Scan for the cell matching the given text and deliver its [X, Y] coordinate at center. 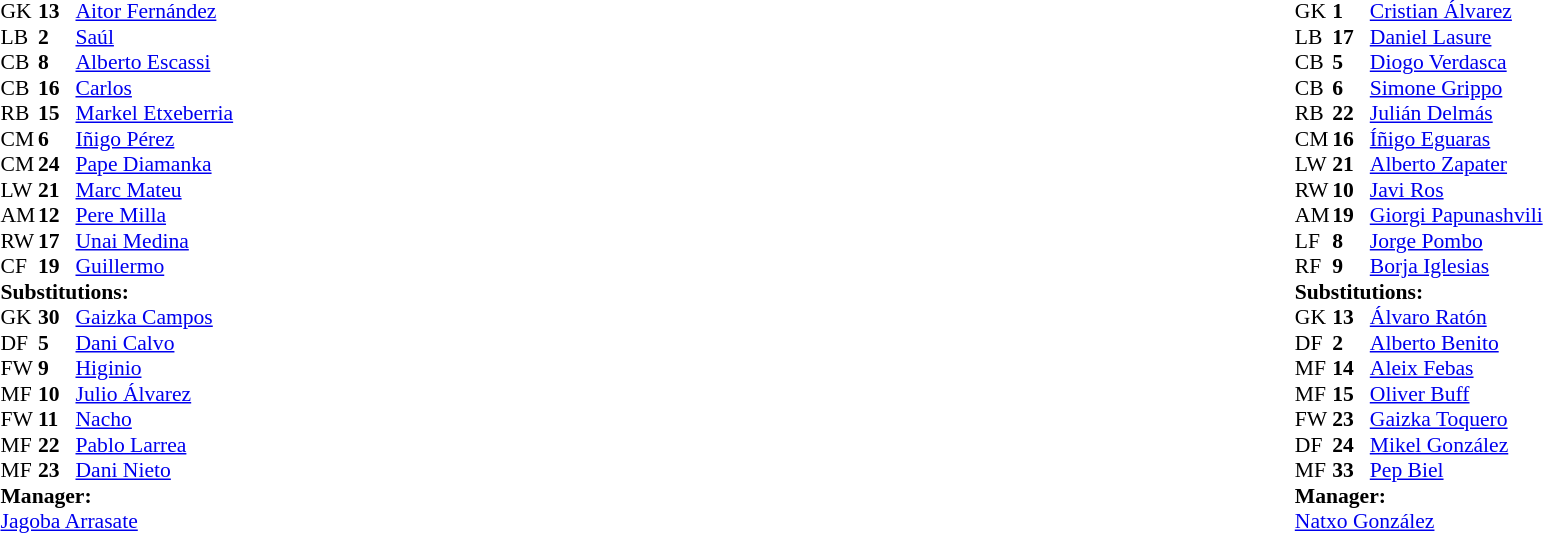
Pablo Larrea [155, 445]
Alberto Zapater [1456, 165]
CF [19, 267]
Carlos [155, 88]
Pere Milla [155, 215]
33 [1351, 471]
Julio Álvarez [155, 394]
Aleix Febas [1456, 369]
Gaizka Toquero [1456, 419]
Nacho [155, 419]
RF [1314, 267]
Guillermo [155, 267]
Dani Nieto [155, 471]
Borja Iglesias [1456, 267]
Alberto Benito [1456, 343]
Saúl [155, 37]
Iñigo Pérez [155, 139]
Mikel González [1456, 445]
Álvaro Ratón [1456, 317]
Daniel Lasure [1456, 37]
Gaizka Campos [155, 317]
Higinio [155, 369]
Diogo Verdasca [1456, 63]
14 [1351, 369]
Markel Etxeberria [155, 113]
Pape Diamanka [155, 165]
11 [57, 419]
12 [57, 215]
Íñigo Eguaras [1456, 139]
30 [57, 317]
Simone Grippo [1456, 88]
Unai Medina [155, 241]
Marc Mateu [155, 190]
Javi Ros [1456, 190]
Julián Delmás [1456, 113]
13 [1351, 317]
Jorge Pombo [1456, 241]
Alberto Escassi [155, 63]
Dani Calvo [155, 343]
Pep Biel [1456, 471]
LF [1314, 241]
Giorgi Papunashvili [1456, 215]
Oliver Buff [1456, 394]
